Output the (X, Y) coordinate of the center of the cell containing the given text.  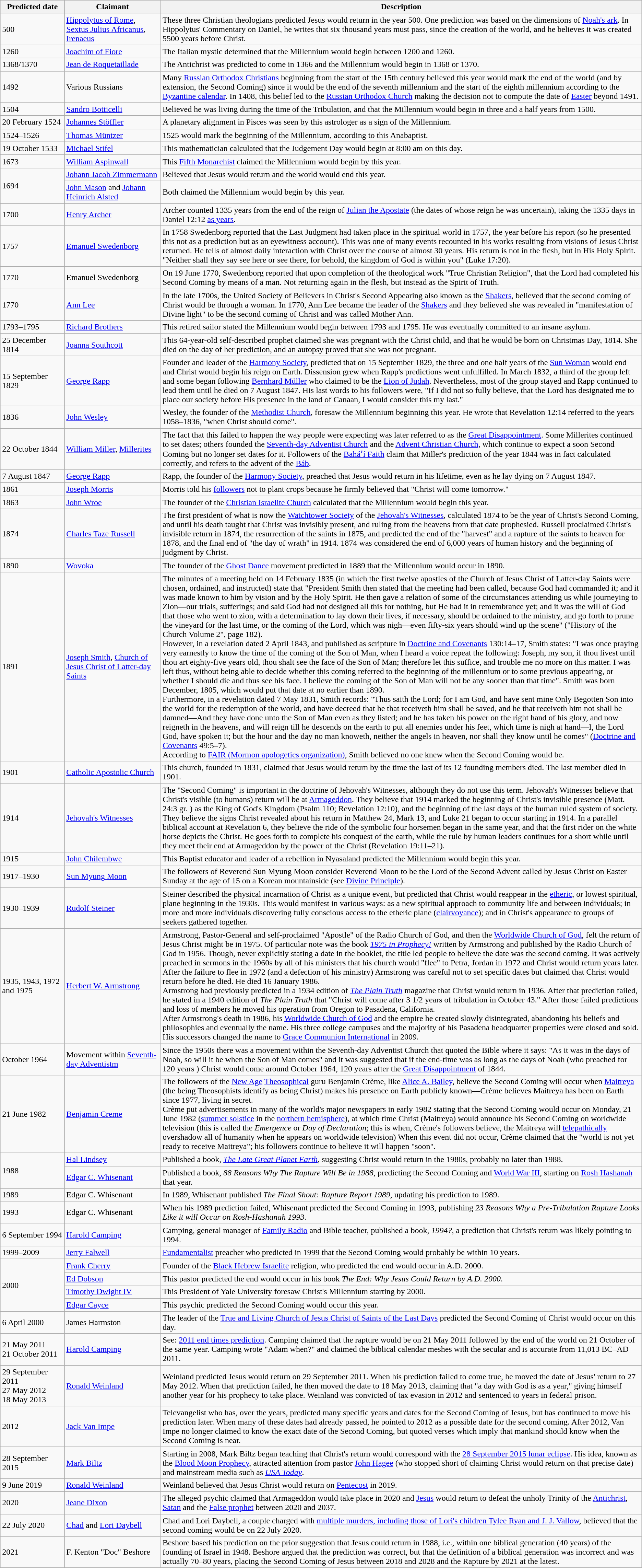
Ann Lee (112, 305)
John Mason and Johann Heinrich Alsted (112, 192)
Believed that Jesus would return and the world would end this year. (401, 174)
Joanna Southcott (112, 345)
1673 (32, 161)
21 May 201121 October 2011 (32, 1349)
22 October 1844 (32, 449)
Weinland believed that Jesus Christ would return on Pentecost in 2019. (401, 1485)
Movement within Seventh-day Adventistm (112, 1059)
Michael Stifel (112, 148)
1863 (32, 502)
This pastor predicted the end would occur in his book The End: Why Jesus Could Return by A.D. 2000. (401, 1279)
6 April 2000 (32, 1323)
Hippolytus of Rome, Sextus Julius Africanus, Irenaeus (112, 29)
William Aspinwall (112, 161)
Jeane Dixon (112, 1502)
20 February 1524 (32, 122)
James Harmston (112, 1323)
Edgar Cayce (112, 1305)
Herbert W. Armstrong (112, 986)
21 June 1982 (32, 1114)
Jerry Falwell (112, 1253)
Claimant (112, 7)
Believed he was living during the time of the Tribulation, and that the Millennium would begin in three and a half years from 1500. (401, 109)
This President of Yale University foresaw Christ's Millennium starting by 2000. (401, 1292)
22 July 2020 (32, 1525)
1524–1526 (32, 135)
Ed Dobson (112, 1279)
The leader of the True and Living Church of Jesus Christ of Saints of the Last Days predicted the Second Coming of Christ would occur on this day. (401, 1323)
Timothy Dwight IV (112, 1292)
Joachim of Fiore (112, 51)
Founder of the Black Hebrew Israelite religion, who predicted the end would occur in A.D. 2000. (401, 1266)
1861 (32, 489)
Published a book, The Late Great Planet Earth, suggesting Christ would return in the 1980s, probably no later than 1988. (401, 1159)
Jehovah's Witnesses (112, 818)
2021 (32, 1552)
Various Russians (112, 87)
Morris told his followers not to plant crops because he firmly believed that "Christ will come tomorrow." (401, 489)
Mark Biltz (112, 1463)
The founder of the Christian Israelite Church calculated that the Millennium would begin this year. (401, 502)
1915 (32, 859)
7 August 1847 (32, 476)
Benjamin Creme (112, 1114)
1891 (32, 666)
Jack Van Impe (112, 1426)
6 September 1994 (32, 1235)
Charles Taze Russell (112, 534)
25 December 1814 (32, 345)
1260 (32, 51)
John Wroe (112, 502)
Published a book, 88 Reasons Why The Rapture Will Be in 1988, predicting the Second Coming and World War III, starting on Rosh Hashanah that year. (401, 1177)
Henry Archer (112, 214)
John Wesley (112, 417)
9 June 2019 (32, 1485)
This psychic predicted the Second Coming would occur this year. (401, 1305)
1901 (32, 772)
2020 (32, 1502)
Johann Jacob Zimmermann (112, 174)
1836 (32, 417)
Fundamentalist preacher who predicted in 1999 that the Second Coming would probably be within 10 years. (401, 1253)
Joseph Morris (112, 489)
1993 (32, 1213)
Hal Lindsey (112, 1159)
This Baptist educator and leader of a rebellion in Nyasaland predicted the Millennium would begin this year. (401, 859)
The founder of the Ghost Dance movement predicted in 1889 that the Millennium would occur in 1890. (401, 566)
Johannes Stöffler (112, 122)
29 September 201127 May 201218 May 2013 (32, 1386)
28 September 2015 (32, 1463)
1757 (32, 246)
1989 (32, 1195)
1935, 1943, 1972 and 1975 (32, 986)
1694 (32, 185)
19 October 1533 (32, 148)
Camping, general manager of Family Radio and Bible teacher, published a book, 1994?, a prediction that Christ's return was likely pointing to 1994. (401, 1235)
The Italian mystic determined that the Millennium would begin between 1200 and 1260. (401, 51)
Description (401, 7)
This retired sailor stated the Millennium would begin between 1793 and 1795. He was eventually committed to an insane asylum. (401, 327)
Rudolf Steiner (112, 908)
Catholic Apostolic Church (112, 772)
Jean de Roquetaillade (112, 65)
In 1989, Whisenant published The Final Shout: Rapture Report 1989, updating his prediction to 1989. (401, 1195)
Wovoka (112, 566)
Sandro Botticelli (112, 109)
1874 (32, 534)
1492 (32, 87)
Richard Brothers (112, 327)
Chad and Lori Daybell (112, 1525)
October 1964 (32, 1059)
Both claimed the Millennium would begin by this year. (401, 192)
This church, founded in 1831, claimed that Jesus would return by the time the last of its 12 founding members died. The last member died in 1901. (401, 772)
William Miller, Millerites (112, 449)
Sun Myung Moon (112, 876)
Joseph Smith, Church of Jesus Christ of Latter-day Saints (112, 666)
1917–1930 (32, 876)
John Chilembwe (112, 859)
Frank Cherry (112, 1266)
This mathematician calculated that the Judgement Day would begin at 8:00 am on this day. (401, 148)
1914 (32, 818)
A planetary alignment in Pisces was seen by this astrologer as a sign of the Millennium. (401, 122)
1988 (32, 1170)
1999–2009 (32, 1253)
1700 (32, 214)
F. Kenton "Doc" Beshore (112, 1552)
1504 (32, 109)
1368/1370 (32, 65)
2000 (32, 1285)
The Antichrist was predicted to come in 1366 and the Millennium would begin in 1368 or 1370. (401, 65)
1890 (32, 566)
1793–1795 (32, 327)
1930–1939 (32, 908)
Thomas Müntzer (112, 135)
Rapp, the founder of the Harmony Society, preached that Jesus would return in his lifetime, even as he lay dying on 7 August 1847. (401, 476)
500 (32, 29)
Predicted date (32, 7)
1525 would mark the beginning of the Millennium, according to this Anabaptist. (401, 135)
2012 (32, 1426)
15 September 1829 (32, 381)
This Fifth Monarchist claimed the Millennium would begin by this year. (401, 161)
